Search for the cell housing the specified text and yield its (X, Y) center coordinate. 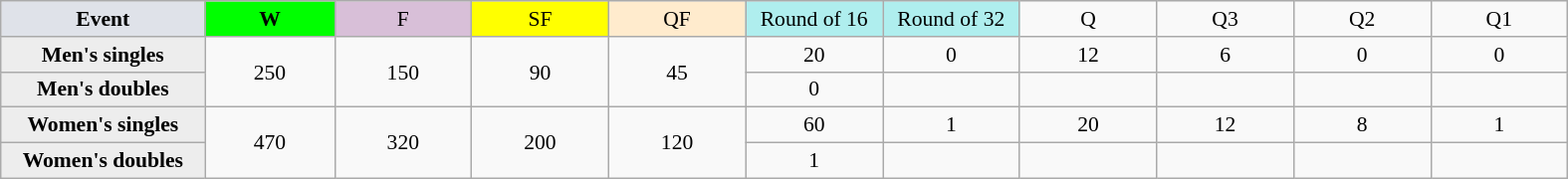
Men's singles (104, 55)
QF (677, 19)
F (403, 19)
120 (677, 143)
Event (104, 19)
Q1 (1499, 19)
Men's doubles (104, 89)
Q2 (1362, 19)
150 (403, 72)
SF (541, 19)
8 (1362, 125)
250 (270, 72)
60 (814, 125)
320 (403, 143)
W (270, 19)
Q (1088, 19)
90 (541, 72)
Round of 32 (951, 19)
45 (677, 72)
470 (270, 143)
200 (541, 143)
Women's singles (104, 125)
6 (1226, 55)
Round of 16 (814, 19)
Q3 (1226, 19)
Women's doubles (104, 161)
